Provide the [x, y] coordinate of the cell's center where the given text is located.  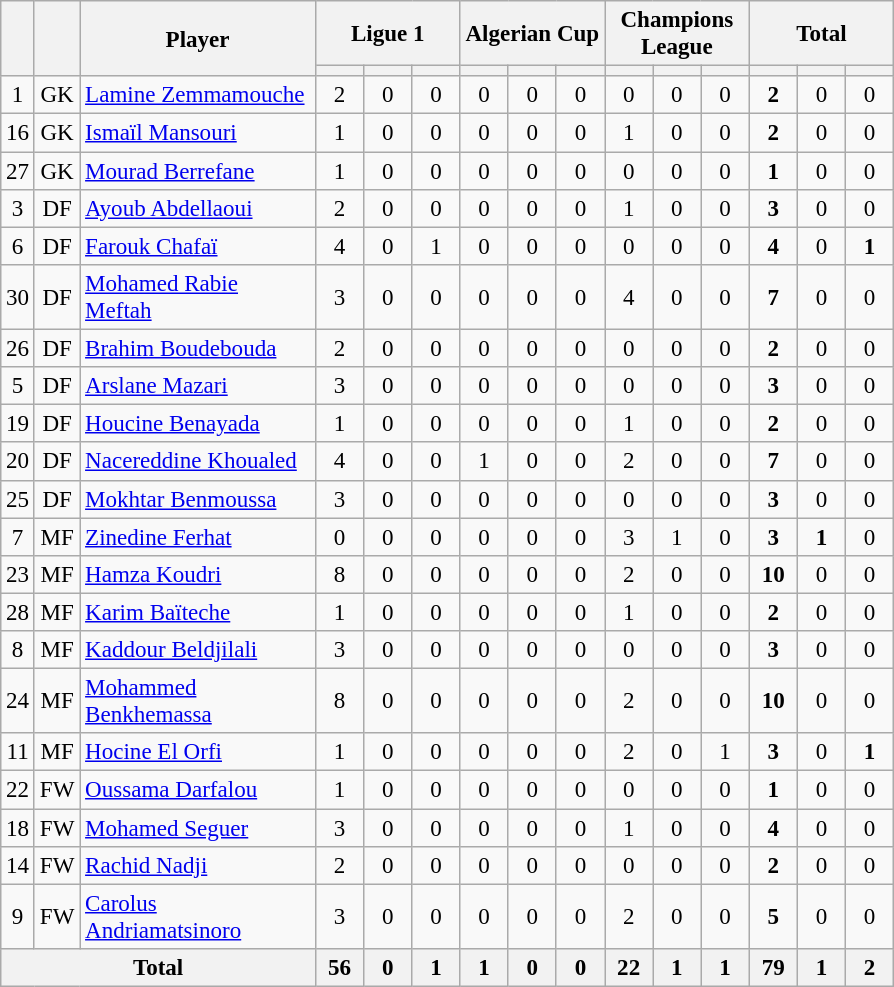
Farouk Chafaï [198, 246]
14 [18, 866]
9 [18, 916]
Mokhtar Benmoussa [198, 499]
23 [18, 575]
Hamza Koudri [198, 575]
Arslane Mazari [198, 386]
Kaddour Beldjilali [198, 650]
Mourad Berrefane [198, 171]
Zinedine Ferhat [198, 537]
56 [339, 968]
Oussama Darfalou [198, 790]
Ayoub Abdellaoui [198, 209]
Champions League [678, 34]
28 [18, 612]
18 [18, 828]
Lamine Zemmamouche [198, 95]
16 [18, 133]
Algerian Cup [532, 34]
Nacereddine Khoualed [198, 462]
Brahim Boudebouda [198, 349]
26 [18, 349]
Houcine Benayada [198, 424]
Mohammed Benkhemassa [198, 702]
6 [18, 246]
30 [18, 298]
79 [773, 968]
Rachid Nadji [198, 866]
Ismaïl Mansouri [198, 133]
20 [18, 462]
Mohamed Seguer [198, 828]
Mohamed Rabie Meftah [198, 298]
24 [18, 702]
25 [18, 499]
11 [18, 752]
Ligue 1 [388, 34]
Hocine El Orfi [198, 752]
Karim Baïteche [198, 612]
19 [18, 424]
Player [198, 38]
27 [18, 171]
Carolus Andriamatsinoro [198, 916]
